Extract the (X, Y) coordinate from the center of the cell holding the provided text.  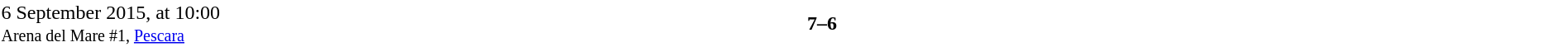
6 September 2015, at 10:00 Arena del Mare #1, Pescara (180, 23)
7–6 (822, 23)
